Search for the cell housing the specified text and yield its (x, y) center coordinate. 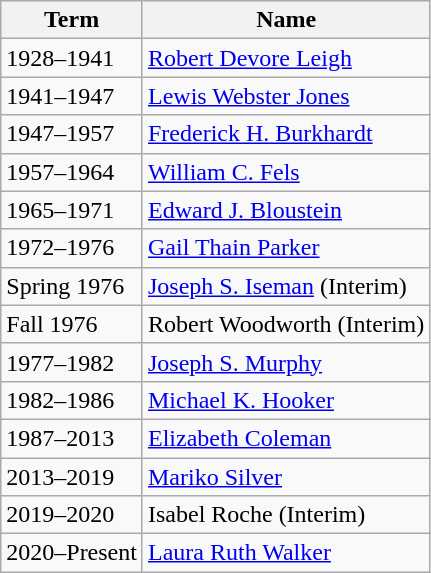
Lewis Webster Jones (286, 96)
Fall 1976 (72, 324)
2013–2019 (72, 477)
Elizabeth Coleman (286, 438)
Spring 1976 (72, 286)
Name (286, 20)
Edward J. Bloustein (286, 210)
Michael K. Hooker (286, 400)
1957–1964 (72, 172)
1965–1971 (72, 210)
Frederick H. Burkhardt (286, 134)
Isabel Roche (Interim) (286, 515)
2019–2020 (72, 515)
Mariko Silver (286, 477)
Robert Devore Leigh (286, 58)
1982–1986 (72, 400)
1947–1957 (72, 134)
1972–1976 (72, 248)
William C. Fels (286, 172)
1928–1941 (72, 58)
1941–1947 (72, 96)
1987–2013 (72, 438)
2020–Present (72, 553)
Laura Ruth Walker (286, 553)
Robert Woodworth (Interim) (286, 324)
Joseph S. Iseman (Interim) (286, 286)
Joseph S. Murphy (286, 362)
1977–1982 (72, 362)
Term (72, 20)
Gail Thain Parker (286, 248)
